Detect which cell encompasses the target text, then output its [x, y] center coordinate. 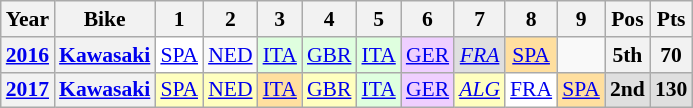
1 [179, 19]
5 [378, 19]
8 [531, 19]
Year [28, 19]
130 [672, 90]
7 [480, 19]
2017 [28, 90]
2016 [28, 55]
Bike [104, 19]
Pos [628, 19]
2nd [628, 90]
5th [628, 55]
Pts [672, 19]
70 [672, 55]
9 [581, 19]
6 [428, 19]
ALG [480, 90]
2 [230, 19]
3 [280, 19]
4 [330, 19]
